Return the (X, Y) coordinate for the center point of the cell that contains the specified text.  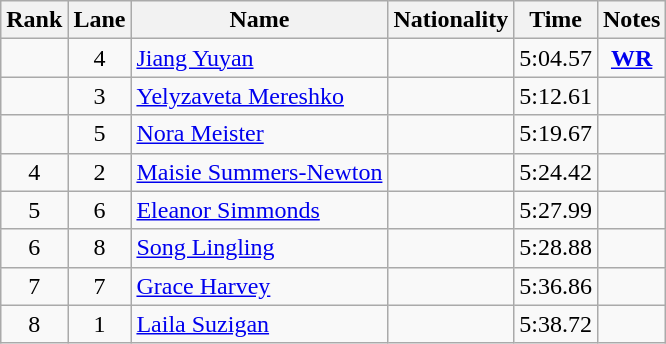
5:04.57 (556, 58)
Song Lingling (260, 248)
Eleanor Simmonds (260, 210)
Maisie Summers-Newton (260, 172)
5:38.72 (556, 324)
3 (100, 96)
Nora Meister (260, 134)
Name (260, 20)
5:36.86 (556, 286)
Lane (100, 20)
Grace Harvey (260, 286)
5:28.88 (556, 248)
5:19.67 (556, 134)
Yelyzaveta Mereshko (260, 96)
Nationality (451, 20)
1 (100, 324)
2 (100, 172)
Time (556, 20)
5:27.99 (556, 210)
Rank (34, 20)
5:12.61 (556, 96)
Laila Suzigan (260, 324)
Notes (631, 20)
5:24.42 (556, 172)
Jiang Yuyan (260, 58)
WR (631, 58)
